Locate the cell with the specified text and output its [X, Y] center coordinate. 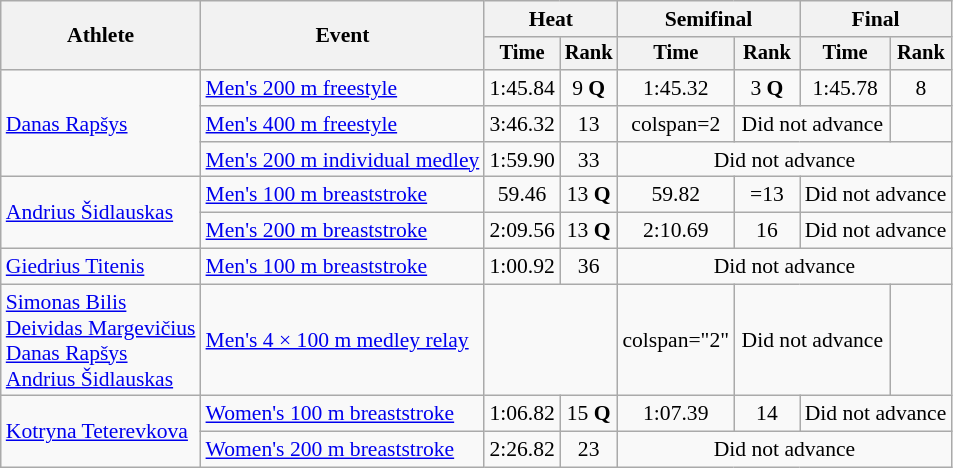
Andrius Šidlauskas [101, 212]
1:45.78 [846, 88]
Semifinal [708, 19]
13 [589, 124]
3 Q [767, 88]
1:00.92 [522, 267]
36 [589, 267]
33 [589, 160]
23 [589, 450]
=13 [767, 195]
1:59.90 [522, 160]
colspan=2 [676, 124]
8 [920, 88]
Men's 200 m breaststroke [343, 231]
1:06.82 [522, 414]
Athlete [101, 36]
colspan="2" [676, 340]
Giedrius Titenis [101, 267]
1:45.32 [676, 88]
Danas Rapšys [101, 124]
2:10.69 [676, 231]
59.82 [676, 195]
Men's 4 × 100 m medley relay [343, 340]
Heat [550, 19]
2:26.82 [522, 450]
Kotryna Teterevkova [101, 432]
Event [343, 36]
3:46.32 [522, 124]
16 [767, 231]
Simonas BilisDeividas MargevičiusDanas RapšysAndrius Šidlauskas [101, 340]
Men's 200 m individual medley [343, 160]
Men's 400 m freestyle [343, 124]
Women's 200 m breaststroke [343, 450]
Men's 200 m freestyle [343, 88]
9 Q [589, 88]
1:07.39 [676, 414]
59.46 [522, 195]
15 Q [589, 414]
1:45.84 [522, 88]
Final [876, 19]
Women's 100 m breaststroke [343, 414]
14 [767, 414]
2:09.56 [522, 231]
